Capture the cell that displays the provided text and extract its [x, y] central coordinate. 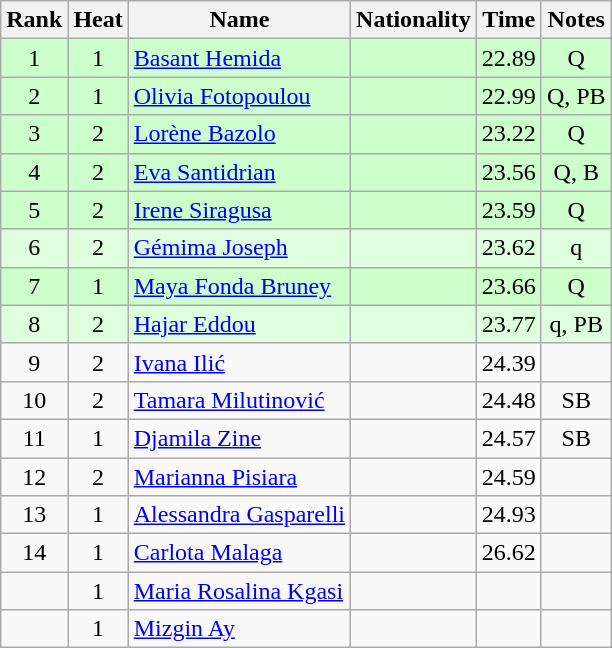
Time [508, 20]
26.62 [508, 553]
Ivana Ilić [239, 362]
8 [34, 324]
q, PB [576, 324]
23.77 [508, 324]
Eva Santidrian [239, 172]
13 [34, 515]
24.39 [508, 362]
Maya Fonda Bruney [239, 286]
24.57 [508, 438]
Djamila Zine [239, 438]
22.89 [508, 58]
3 [34, 134]
Nationality [414, 20]
Tamara Milutinović [239, 400]
Q, B [576, 172]
22.99 [508, 96]
5 [34, 210]
Maria Rosalina Kgasi [239, 591]
23.56 [508, 172]
4 [34, 172]
23.66 [508, 286]
Q, PB [576, 96]
10 [34, 400]
11 [34, 438]
Rank [34, 20]
24.59 [508, 477]
23.59 [508, 210]
14 [34, 553]
Gémima Joseph [239, 248]
Basant Hemida [239, 58]
Hajar Eddou [239, 324]
q [576, 248]
Notes [576, 20]
Carlota Malaga [239, 553]
Olivia Fotopoulou [239, 96]
Irene Siragusa [239, 210]
24.48 [508, 400]
9 [34, 362]
23.62 [508, 248]
Lorène Bazolo [239, 134]
Mizgin Ay [239, 629]
Name [239, 20]
Marianna Pisiara [239, 477]
12 [34, 477]
Heat [98, 20]
23.22 [508, 134]
7 [34, 286]
6 [34, 248]
Alessandra Gasparelli [239, 515]
24.93 [508, 515]
